Return [x, y] of the center of cell containing provided text 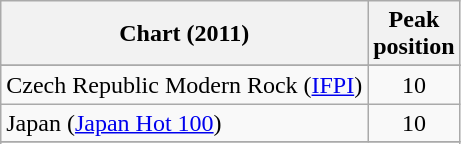
Peakposition [414, 34]
Chart (2011) [184, 34]
Japan (Japan Hot 100) [184, 123]
Czech Republic Modern Rock (IFPI) [184, 85]
